Determine the (x, y) coordinate at the center of the cell enclosing the given text.  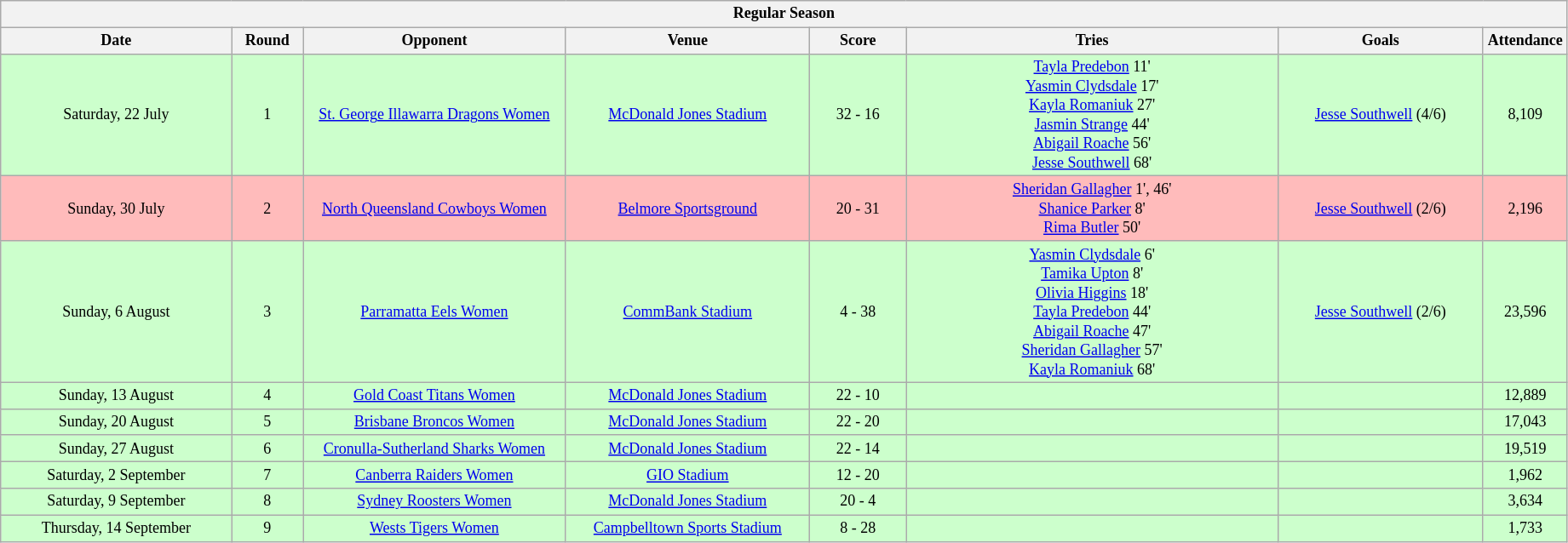
Saturday, 9 September (116, 502)
Tayla Predebon 11' Yasmin Clydsdale 17' Kayla Romaniuk 27' Jasmin Strange 44' Abigail Roache 56' Jesse Southwell 68' (1092, 115)
Canberra Raiders Women (434, 475)
6 (267, 448)
5 (267, 422)
Wests Tigers Women (434, 528)
CommBank Stadium (687, 312)
Gold Coast Titans Women (434, 395)
Brisbane Broncos Women (434, 422)
Round (267, 41)
7 (267, 475)
1,733 (1525, 528)
32 - 16 (858, 115)
Score (858, 41)
22 - 10 (858, 395)
4 - 38 (858, 312)
12,889 (1525, 395)
Cronulla-Sutherland Sharks Women (434, 448)
Jesse Southwell (4/6) (1380, 115)
1,962 (1525, 475)
Sunday, 6 August (116, 312)
Saturday, 22 July (116, 115)
Saturday, 2 September (116, 475)
12 - 20 (858, 475)
8 (267, 502)
20 - 4 (858, 502)
2,196 (1525, 209)
Date (116, 41)
Opponent (434, 41)
Venue (687, 41)
3 (267, 312)
Sydney Roosters Women (434, 502)
Belmore Sportsground (687, 209)
Tries (1092, 41)
17,043 (1525, 422)
19,519 (1525, 448)
Sunday, 27 August (116, 448)
22 - 20 (858, 422)
Sunday, 30 July (116, 209)
20 - 31 (858, 209)
Sheridan Gallagher 1', 46' Shanice Parker 8' Rima Butler 50' (1092, 209)
3,634 (1525, 502)
Thursday, 14 September (116, 528)
Parramatta Eels Women (434, 312)
22 - 14 (858, 448)
Goals (1380, 41)
Yasmin Clydsdale 6' Tamika Upton 8' Olivia Higgins 18' Tayla Predebon 44' Abigail Roache 47' Sheridan Gallagher 57' Kayla Romaniuk 68' (1092, 312)
4 (267, 395)
23,596 (1525, 312)
Sunday, 13 August (116, 395)
9 (267, 528)
GIO Stadium (687, 475)
North Queensland Cowboys Women (434, 209)
8 - 28 (858, 528)
Sunday, 20 August (116, 422)
St. George Illawarra Dragons Women (434, 115)
Regular Season (784, 14)
1 (267, 115)
8,109 (1525, 115)
2 (267, 209)
Campbelltown Sports Stadium (687, 528)
Attendance (1525, 41)
